Output the [x, y] coordinate of the center of the cell containing the given text.  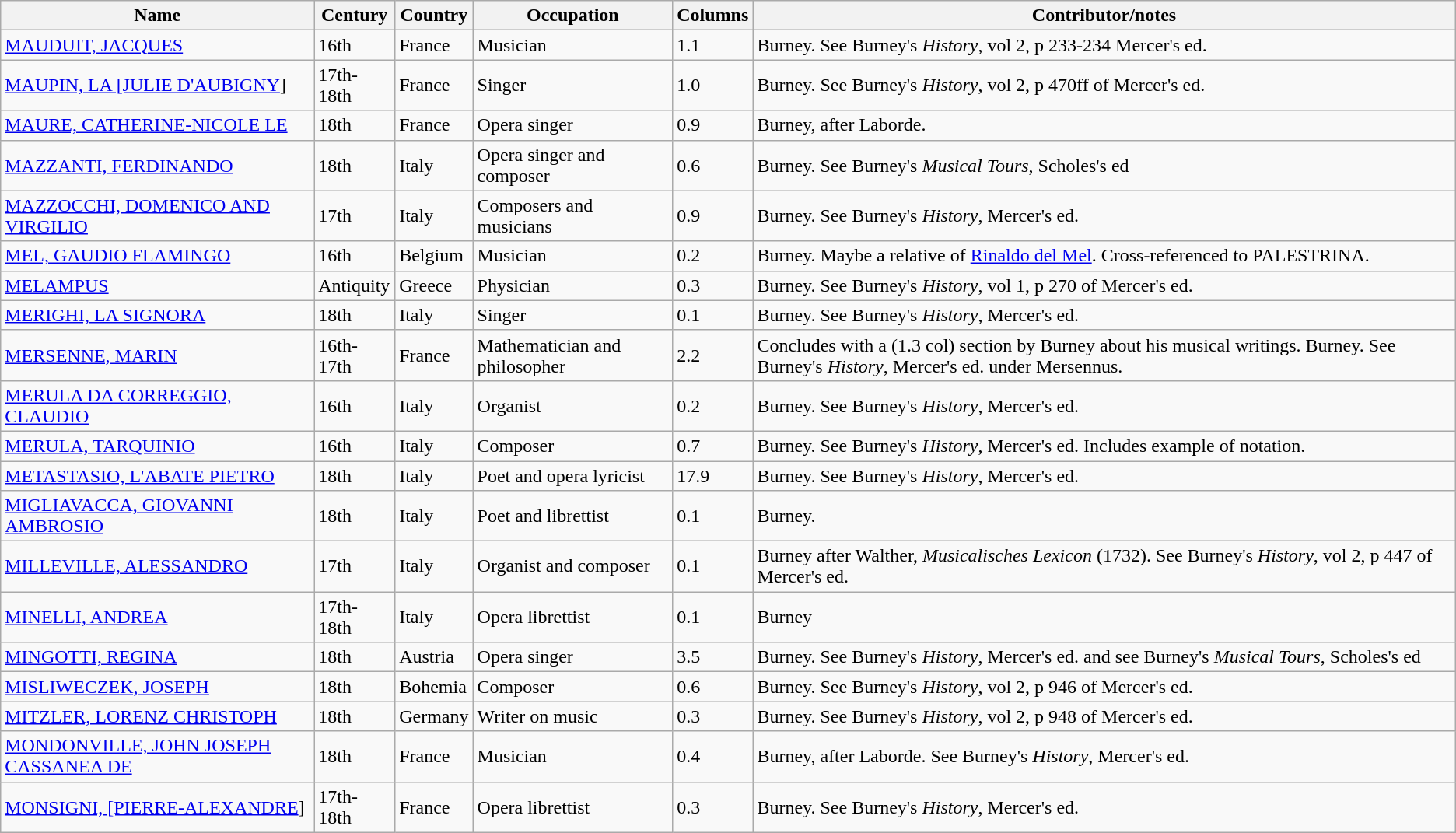
0.4 [712, 756]
Century [355, 16]
Bohemia [434, 687]
Burney, after Laborde. [1104, 125]
MAUPIN, LA [JULIE D'AUBIGNY] [157, 86]
Concludes with a (1.3 col) section by Burney about his musical writings. Burney. See Burney's History, Mercer's ed. under Mersennus. [1104, 355]
MERULA, TARQUINIO [157, 446]
3.5 [712, 657]
17.9 [712, 475]
Organist [572, 406]
Writer on music [572, 716]
1.1 [712, 45]
MIGLIAVACCA, GIOVANNI AMBROSIO [157, 516]
Poet and opera lyricist [572, 475]
MONSIGNI, [PIERRE-ALEXANDRE] [157, 807]
Occupation [572, 16]
Burney. See Burney's History, vol 2, p 946 of Mercer's ed. [1104, 687]
MILLEVILLE, ALESSANDRO [157, 566]
Burney, after Laborde. See Burney's History, Mercer's ed. [1104, 756]
MAUDUIT, JACQUES [157, 45]
Antiquity [355, 285]
Germany [434, 716]
Organist and composer [572, 566]
Country [434, 16]
0.7 [712, 446]
Burney. See Burney's History, vol 2, p 948 of Mercer's ed. [1104, 716]
MITZLER, LORENZ CHRISTOPH [157, 716]
Burney. See Burney's History, Mercer's ed. and see Burney's Musical Tours, Scholes's ed [1104, 657]
Burney. Maybe a relative of Rinaldo del Mel. Cross-referenced to PALESTRINA. [1104, 256]
Composers and musicians [572, 216]
Columns [712, 16]
Burney. See Burney's History, vol 2, p 470ff of Mercer's ed. [1104, 86]
Belgium [434, 256]
MONDONVILLE, JOHN JOSEPH CASSANEA DE [157, 756]
MAZZANTI, FERDINANDO [157, 165]
MINELLI, ANDREA [157, 618]
MINGOTTI, REGINA [157, 657]
Opera singer and composer [572, 165]
16th-17th [355, 355]
MELAMPUS [157, 285]
METASTASIO, L'ABATE PIETRO [157, 475]
Burney. See Burney's Musical Tours, Scholes's ed [1104, 165]
Burney. [1104, 516]
Burney after Walther, Musicalisches Lexicon (1732). See Burney's History, vol 2, p 447 of Mercer's ed. [1104, 566]
1.0 [712, 86]
MERULA DA CORREGGIO, CLAUDIO [157, 406]
MISLIWECZEK, JOSEPH [157, 687]
Burney. See Burney's History, vol 2, p 233-234 Mercer's ed. [1104, 45]
MERIGHI, LA SIGNORA [157, 315]
MEL, GAUDIO FLAMINGO [157, 256]
Poet and librettist [572, 516]
Contributor/notes [1104, 16]
Mathematician and philosopher [572, 355]
MERSENNE, MARIN [157, 355]
Name [157, 16]
2.2 [712, 355]
MAURE, CATHERINE-NICOLE LE [157, 125]
Austria [434, 657]
Burney. See Burney's History, vol 1, p 270 of Mercer's ed. [1104, 285]
MAZZOCCHI, DOMENICO AND VIRGILIO [157, 216]
Physician [572, 285]
Burney. See Burney's History, Mercer's ed. Includes example of notation. [1104, 446]
Burney [1104, 618]
Greece [434, 285]
